Extract the (X, Y) coordinate from the center of the cell holding the provided text.  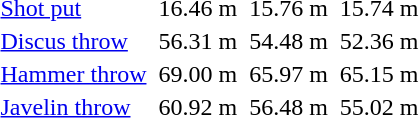
69.00 m (198, 74)
54.48 m (289, 41)
65.97 m (289, 74)
56.31 m (198, 41)
